For the text-containing cell, return its midpoint in (x, y) coordinate format. 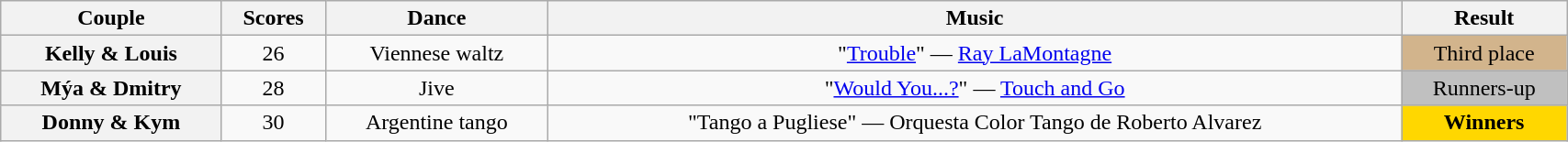
Argentine tango (437, 123)
"Would You...?" — Touch and Go (976, 88)
Third place (1484, 53)
"Trouble" — Ray LaMontagne (976, 53)
Dance (437, 18)
Viennese waltz (437, 53)
Scores (274, 18)
Result (1484, 18)
Jive (437, 88)
26 (274, 53)
Couple (111, 18)
30 (274, 123)
Music (976, 18)
Mýa & Dmitry (111, 88)
Winners (1484, 123)
Runners-up (1484, 88)
Kelly & Louis (111, 53)
28 (274, 88)
"Tango a Pugliese" — Orquesta Color Tango de Roberto Alvarez (976, 123)
Donny & Kym (111, 123)
